Provide the (x, y) coordinate of the cell's center where the given text is located.  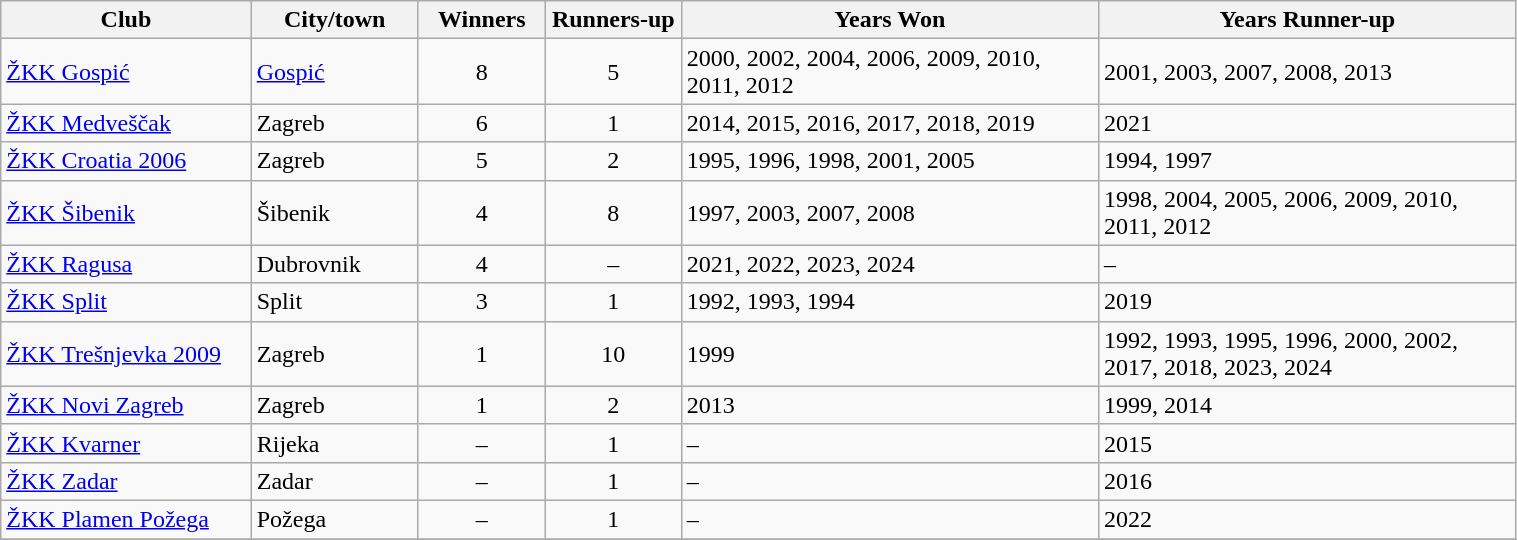
ŽKK Croatia 2006 (126, 161)
Runners-up (613, 20)
Winners (482, 20)
2016 (1308, 481)
2014, 2015, 2016, 2017, 2018, 2019 (890, 123)
Požega (334, 519)
10 (613, 354)
2022 (1308, 519)
6 (482, 123)
2019 (1308, 302)
ŽKK Medveščak (126, 123)
2000, 2002, 2004, 2006, 2009, 2010, 2011, 2012 (890, 72)
2021, 2022, 2023, 2024 (890, 264)
ŽKK Trešnjevka 2009 (126, 354)
1992, 1993, 1995, 1996, 2000, 2002, 2017, 2018, 2023, 2024 (1308, 354)
Split (334, 302)
Years Won (890, 20)
Šibenik (334, 212)
Years Runner-up (1308, 20)
ŽKK Kvarner (126, 443)
1992, 1993, 1994 (890, 302)
3 (482, 302)
1994, 1997 (1308, 161)
ŽKK Gospić (126, 72)
ŽKK Novi Zagreb (126, 405)
1997, 2003, 2007, 2008 (890, 212)
ŽKK Šibenik (126, 212)
2021 (1308, 123)
ŽKK Ragusa (126, 264)
1995, 1996, 1998, 2001, 2005 (890, 161)
1999, 2014 (1308, 405)
ŽKK Plamen Požega (126, 519)
Dubrovnik (334, 264)
ŽKK Zadar (126, 481)
Gospić (334, 72)
Rijeka (334, 443)
1998, 2004, 2005, 2006, 2009, 2010, 2011, 2012 (1308, 212)
ŽKK Split (126, 302)
2015 (1308, 443)
Club (126, 20)
City/town (334, 20)
1999 (890, 354)
2013 (890, 405)
2001, 2003, 2007, 2008, 2013 (1308, 72)
Zadar (334, 481)
